Detect which cell encompasses the target text, then output its [x, y] center coordinate. 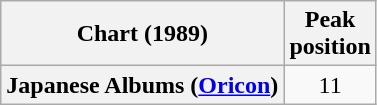
Chart (1989) [142, 34]
11 [330, 85]
Peak position [330, 34]
Japanese Albums (Oricon) [142, 85]
